From the cell containing the given text, extract its center point as [X, Y] coordinate. 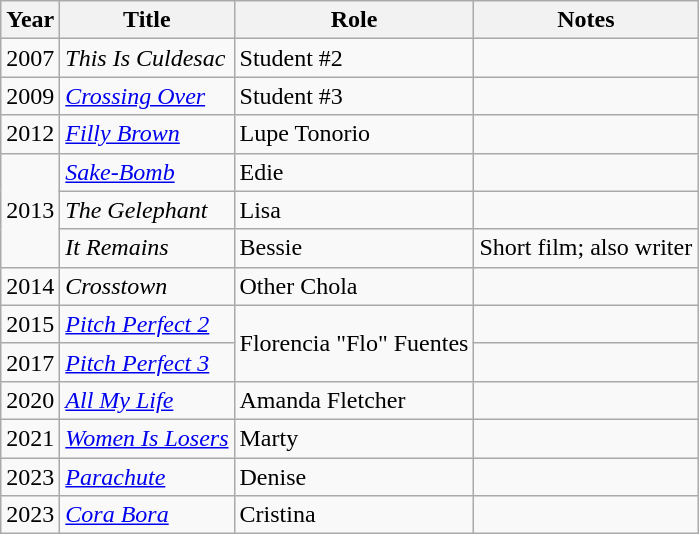
Crossing Over [147, 96]
2009 [30, 96]
Lupe Tonorio [354, 134]
Role [354, 20]
Amanda Fletcher [354, 400]
Crosstown [147, 286]
Florencia "Flo" Fuentes [354, 343]
Student #2 [354, 58]
Filly Brown [147, 134]
Edie [354, 172]
Denise [354, 477]
Other Chola [354, 286]
2021 [30, 438]
Bessie [354, 248]
All My Life [147, 400]
Notes [586, 20]
Pitch Perfect 2 [147, 324]
Year [30, 20]
Title [147, 20]
Short film; also writer [586, 248]
Lisa [354, 210]
2020 [30, 400]
2012 [30, 134]
2007 [30, 58]
Women Is Losers [147, 438]
Student #3 [354, 96]
2015 [30, 324]
Cora Bora [147, 515]
This Is Culdesac [147, 58]
Pitch Perfect 3 [147, 362]
Sake-Bomb [147, 172]
Cristina [354, 515]
2014 [30, 286]
The Gelephant [147, 210]
2013 [30, 210]
Marty [354, 438]
2017 [30, 362]
It Remains [147, 248]
Parachute [147, 477]
